Search for the cell housing the specified text and yield its [X, Y] center coordinate. 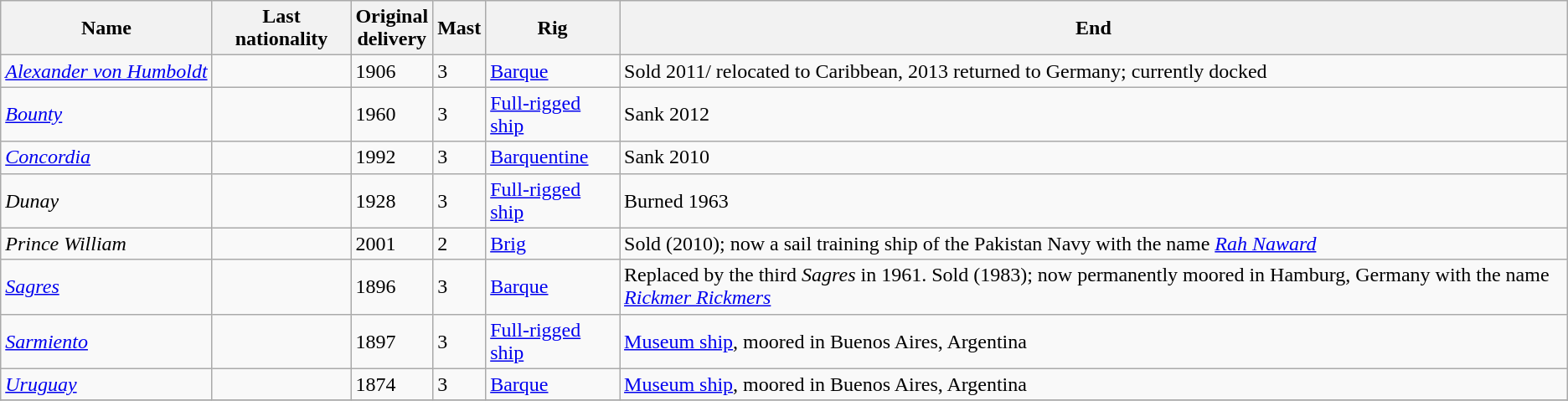
Sarmiento [106, 342]
Bounty [106, 114]
Dunay [106, 201]
1992 [392, 157]
2 [459, 244]
Last nationality [281, 28]
Sold 2011/ relocated to Caribbean, 2013 returned to Germany; currently docked [1094, 71]
Sank 2012 [1094, 114]
Name [106, 28]
1928 [392, 201]
Alexander von Humboldt [106, 71]
1896 [392, 286]
1960 [392, 114]
Prince William [106, 244]
Sold (2010); now a sail training ship of the Pakistan Navy with the name Rah Naward [1094, 244]
Uruguay [106, 384]
2001 [392, 244]
Sagres [106, 286]
Sank 2010 [1094, 157]
Barquentine [553, 157]
Burned 1963 [1094, 201]
1906 [392, 71]
Original delivery [392, 28]
Concordia [106, 157]
End [1094, 28]
1874 [392, 384]
Brig [553, 244]
Mast [459, 28]
1897 [392, 342]
Replaced by the third Sagres in 1961. Sold (1983); now permanently moored in Hamburg, Germany with the name Rickmer Rickmers [1094, 286]
Rig [553, 28]
